Output the [x, y] coordinate of the center of the cell containing the given text.  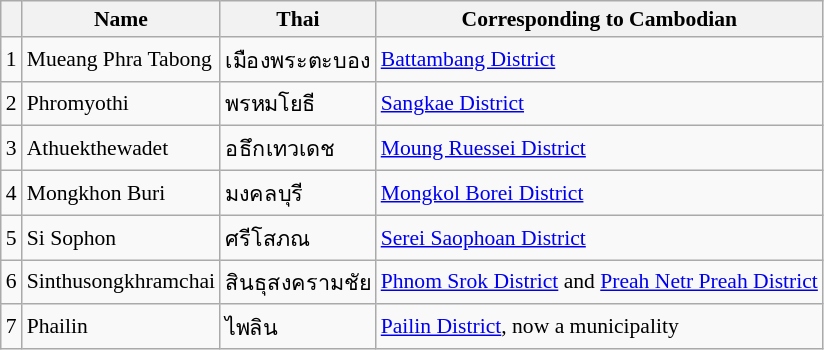
Thai [298, 19]
4 [12, 194]
Serei Saophoan District [600, 238]
Athuekthewadet [121, 148]
1 [12, 60]
สินธุสงครามชัย [298, 282]
ไพลิน [298, 328]
Mueang Phra Tabong [121, 60]
2 [12, 104]
Battambang District [600, 60]
Corresponding to Cambodian [600, 19]
อธึกเทวเดช [298, 148]
Mongkhon Buri [121, 194]
Name [121, 19]
Mongkol Borei District [600, 194]
Sangkae District [600, 104]
เมืองพระตะบอง [298, 60]
6 [12, 282]
พรหมโยธี [298, 104]
มงคลบุรี [298, 194]
ศรีโสภณ [298, 238]
3 [12, 148]
Phromyothi [121, 104]
7 [12, 328]
Moung Ruessei District [600, 148]
Pailin District, now a municipality [600, 328]
Phnom Srok District and Preah Netr Preah District [600, 282]
Phailin [121, 328]
5 [12, 238]
Sinthusongkhramchai [121, 282]
Si Sophon [121, 238]
